Determine the [X, Y] coordinate at the center of the cell enclosing the given text.  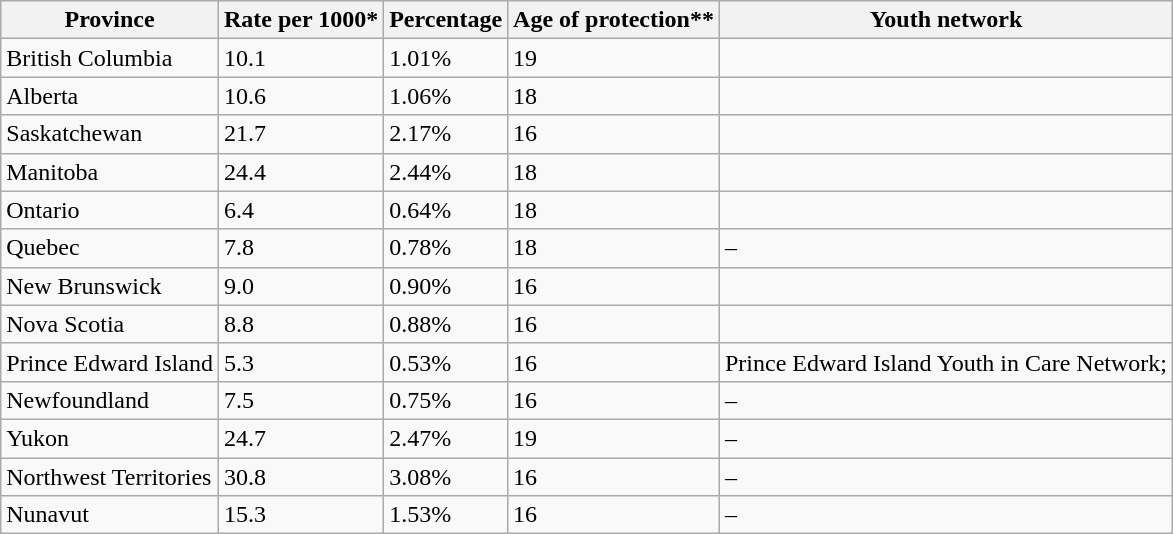
24.7 [300, 438]
2.44% [446, 172]
Manitoba [110, 172]
Youth network [946, 20]
1.06% [446, 96]
Ontario [110, 210]
New Brunswick [110, 286]
1.01% [446, 58]
Prince Edward Island Youth in Care Network; [946, 362]
2.47% [446, 438]
5.3 [300, 362]
7.5 [300, 400]
Province [110, 20]
Prince Edward Island [110, 362]
3.08% [446, 477]
30.8 [300, 477]
Newfoundland [110, 400]
Northwest Territories [110, 477]
0.53% [446, 362]
Nova Scotia [110, 324]
15.3 [300, 515]
0.78% [446, 248]
Quebec [110, 248]
Alberta [110, 96]
0.90% [446, 286]
British Columbia [110, 58]
Rate per 1000* [300, 20]
7.8 [300, 248]
0.75% [446, 400]
Saskatchewan [110, 134]
9.0 [300, 286]
Age of protection** [614, 20]
24.4 [300, 172]
10.1 [300, 58]
Nunavut [110, 515]
8.8 [300, 324]
0.64% [446, 210]
10.6 [300, 96]
21.7 [300, 134]
6.4 [300, 210]
2.17% [446, 134]
1.53% [446, 515]
0.88% [446, 324]
Percentage [446, 20]
Yukon [110, 438]
